Find where the given text appears and provide that cell's center as [X, Y] coordinate. 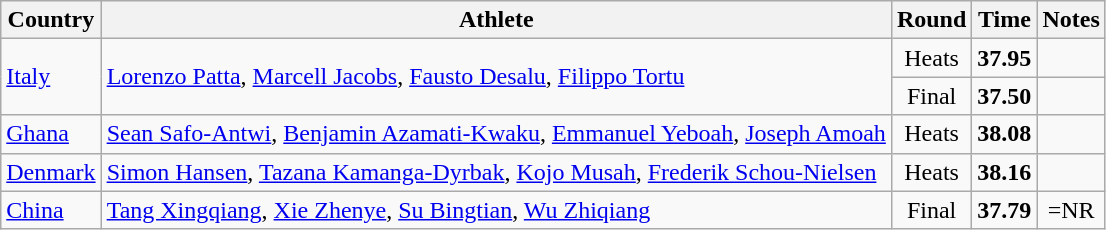
Athlete [496, 20]
Tang Xingqiang, Xie Zhenye, Su Bingtian, Wu Zhiqiang [496, 210]
Denmark [51, 172]
Round [931, 20]
Country [51, 20]
Simon Hansen, Tazana Kamanga-Dyrbak, Kojo Musah, Frederik Schou-Nielsen [496, 172]
37.95 [1004, 58]
Lorenzo Patta, Marcell Jacobs, Fausto Desalu, Filippo Tortu [496, 77]
China [51, 210]
Ghana [51, 134]
Sean Safo-Antwi, Benjamin Azamati-Kwaku, Emmanuel Yeboah, Joseph Amoah [496, 134]
Italy [51, 77]
38.08 [1004, 134]
37.79 [1004, 210]
=NR [1071, 210]
Notes [1071, 20]
38.16 [1004, 172]
Time [1004, 20]
37.50 [1004, 96]
